Return the (X, Y) coordinate for the center point of the cell that contains the specified text.  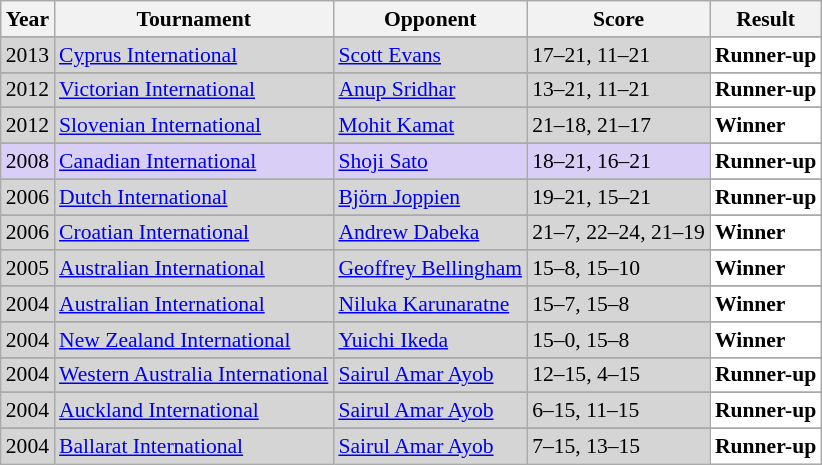
17–21, 11–21 (618, 55)
Auckland International (194, 411)
15–7, 15–8 (618, 304)
Year (28, 19)
2005 (28, 269)
Andrew Dabeka (430, 233)
Björn Joppien (430, 197)
15–0, 15–8 (618, 340)
Opponent (430, 19)
Shoji Sato (430, 162)
Slovenian International (194, 126)
15–8, 15–10 (618, 269)
Canadian International (194, 162)
2013 (28, 55)
12–15, 4–15 (618, 375)
Score (618, 19)
Tournament (194, 19)
2008 (28, 162)
Anup Sridhar (430, 90)
Result (766, 19)
New Zealand International (194, 340)
6–15, 11–15 (618, 411)
Scott Evans (430, 55)
Niluka Karunaratne (430, 304)
Cyprus International (194, 55)
21–18, 21–17 (618, 126)
Mohit Kamat (430, 126)
7–15, 13–15 (618, 447)
Western Australia International (194, 375)
13–21, 11–21 (618, 90)
Yuichi Ikeda (430, 340)
19–21, 15–21 (618, 197)
18–21, 16–21 (618, 162)
21–7, 22–24, 21–19 (618, 233)
Victorian International (194, 90)
Geoffrey Bellingham (430, 269)
Ballarat International (194, 447)
Croatian International (194, 233)
Dutch International (194, 197)
